Detect which cell encompasses the target text, then output its [x, y] center coordinate. 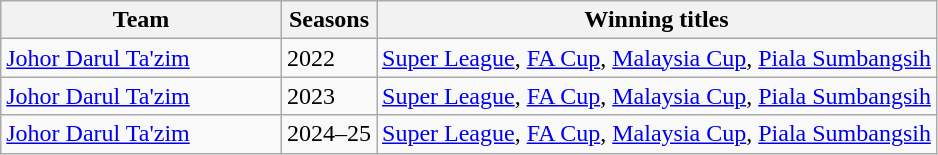
Seasons [328, 20]
Team [142, 20]
2024–25 [328, 134]
Winning titles [656, 20]
2022 [328, 58]
2023 [328, 96]
